Provide the [x, y] coordinate of the cell's center where the given text is located.  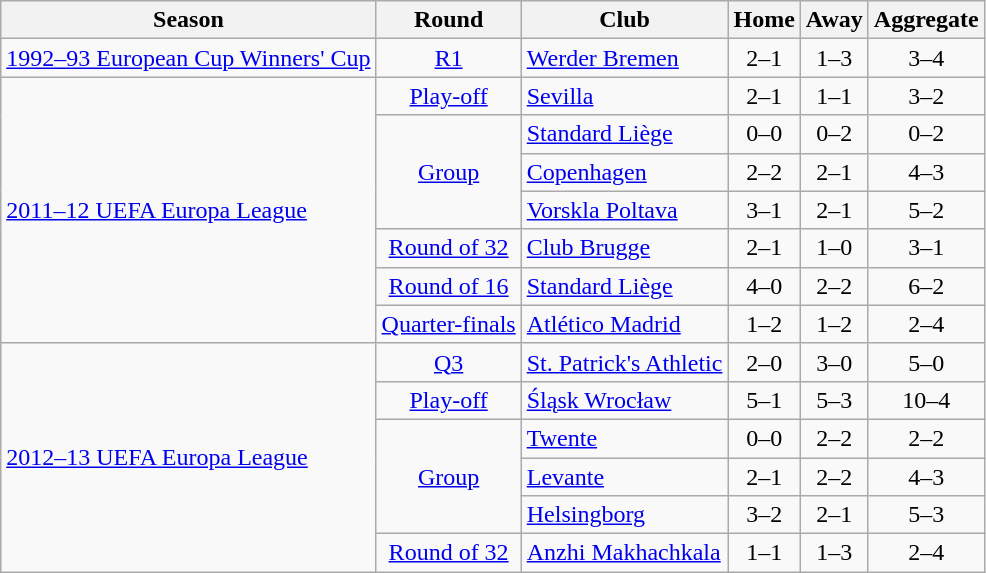
1992–93 European Cup Winners' Cup [188, 58]
Anzhi Makhachkala [624, 553]
1–0 [834, 248]
Levante [624, 477]
2011–12 UEFA Europa League [188, 210]
Copenhagen [624, 172]
3–4 [926, 58]
2012–13 UEFA Europa League [188, 457]
Season [188, 20]
Atlético Madrid [624, 324]
Club Brugge [624, 248]
Quarter-finals [448, 324]
6–2 [926, 286]
Q3 [448, 362]
5–1 [764, 400]
5–2 [926, 210]
Round of 16 [448, 286]
10–4 [926, 400]
4–0 [764, 286]
Helsingborg [624, 515]
Śląsk Wrocław [624, 400]
Sevilla [624, 96]
Away [834, 20]
Club [624, 20]
Werder Bremen [624, 58]
Home [764, 20]
Vorskla Poltava [624, 210]
R1 [448, 58]
3–0 [834, 362]
Aggregate [926, 20]
Twente [624, 438]
2–0 [764, 362]
St. Patrick's Athletic [624, 362]
5–0 [926, 362]
Round [448, 20]
